Determine the [x, y] coordinate at the center of the cell enclosing the given text.  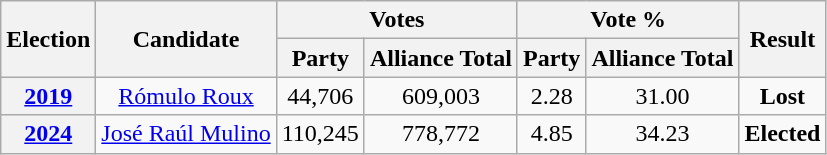
Election [48, 39]
José Raúl Mulino [186, 134]
Lost [782, 96]
31.00 [662, 96]
778,772 [440, 134]
Vote % [628, 20]
Candidate [186, 39]
2024 [48, 134]
Votes [396, 20]
44,706 [320, 96]
Elected [782, 134]
Result [782, 39]
34.23 [662, 134]
110,245 [320, 134]
609,003 [440, 96]
2019 [48, 96]
2.28 [551, 96]
Rómulo Roux [186, 96]
4.85 [551, 134]
